From the cell containing the given text, extract its center point as [X, Y] coordinate. 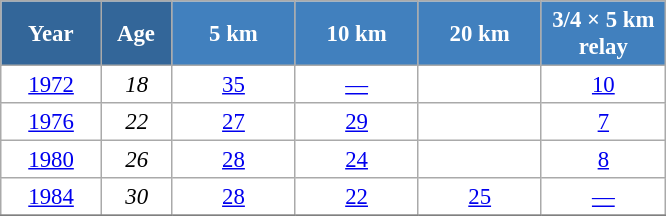
35 [234, 85]
Year [52, 34]
10 km [356, 34]
7 [603, 122]
10 [603, 85]
20 km [480, 34]
26 [136, 160]
1972 [52, 85]
5 km [234, 34]
25 [480, 197]
27 [234, 122]
24 [356, 160]
1984 [52, 197]
Age [136, 34]
30 [136, 197]
8 [603, 160]
18 [136, 85]
29 [356, 122]
1980 [52, 160]
1976 [52, 122]
3/4 × 5 km relay [603, 34]
